Detect which cell encompasses the target text, then output its (x, y) center coordinate. 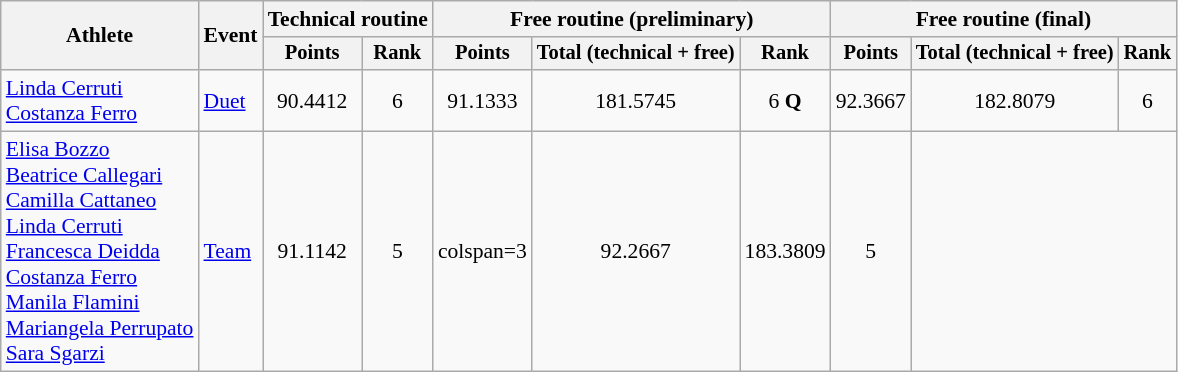
90.4412 (312, 100)
Elisa BozzoBeatrice CallegariCamilla CattaneoLinda CerrutiFrancesca DeiddaCostanza FerroManila FlaminiMariangela PerrupatoSara Sgarzi (100, 252)
Linda CerrutiCostanza Ferro (100, 100)
colspan=3 (482, 252)
Free routine (final) (1004, 19)
183.3809 (786, 252)
182.8079 (1015, 100)
92.3667 (871, 100)
Athlete (100, 36)
Duet (230, 100)
91.1333 (482, 100)
Event (230, 36)
Team (230, 252)
92.2667 (636, 252)
6 Q (786, 100)
181.5745 (636, 100)
Technical routine (348, 19)
91.1142 (312, 252)
Free routine (preliminary) (632, 19)
